Detect which cell encompasses the target text, then output its (x, y) center coordinate. 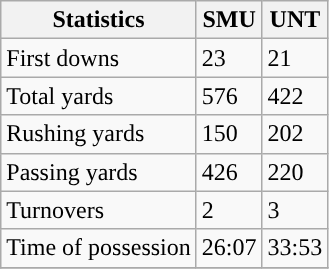
33:53 (295, 248)
576 (229, 96)
202 (295, 134)
UNT (295, 20)
21 (295, 58)
26:07 (229, 248)
SMU (229, 20)
Passing yards (99, 172)
220 (295, 172)
422 (295, 96)
First downs (99, 58)
426 (229, 172)
Total yards (99, 96)
Statistics (99, 20)
Turnovers (99, 210)
150 (229, 134)
23 (229, 58)
Time of possession (99, 248)
2 (229, 210)
3 (295, 210)
Rushing yards (99, 134)
